Return [x, y] of the center of cell containing provided text 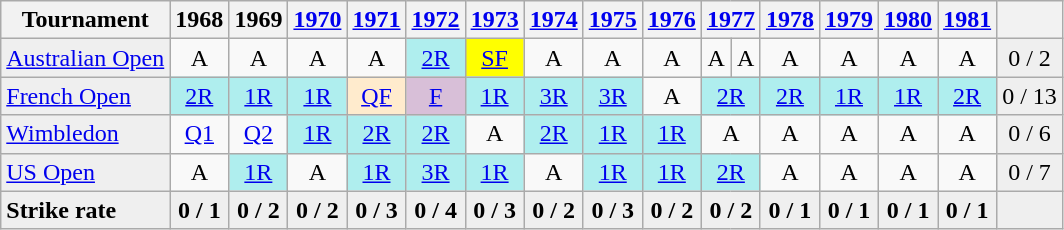
US Open [86, 172]
1973 [494, 20]
0 / 7 [1030, 172]
1970 [318, 20]
1978 [790, 20]
Australian Open [86, 58]
1969 [258, 20]
1972 [436, 20]
French Open [86, 96]
Wimbledon [86, 134]
1968 [200, 20]
1979 [848, 20]
0 / 6 [1030, 134]
0 / 4 [436, 210]
SF [494, 58]
Tournament [86, 20]
1977 [730, 20]
1971 [376, 20]
0 / 13 [1030, 96]
Q2 [258, 134]
1981 [968, 20]
1975 [612, 20]
Strike rate [86, 210]
1974 [554, 20]
1976 [672, 20]
Q1 [200, 134]
QF [376, 96]
1980 [908, 20]
F [436, 96]
